Search for the cell housing the specified text and yield its (x, y) center coordinate. 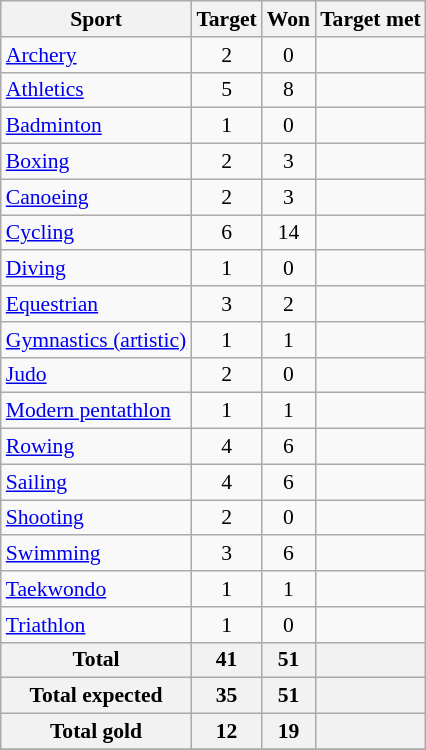
Cycling (96, 233)
8 (288, 90)
Modern pentathlon (96, 411)
Archery (96, 55)
Gymnastics (artistic) (96, 340)
Total expected (96, 696)
41 (226, 660)
Taekwondo (96, 589)
14 (288, 233)
Total (96, 660)
Won (288, 19)
12 (226, 732)
Badminton (96, 126)
35 (226, 696)
19 (288, 732)
Equestrian (96, 304)
Sailing (96, 482)
Target (226, 19)
Diving (96, 269)
Target met (370, 19)
5 (226, 90)
Canoeing (96, 197)
Swimming (96, 554)
Boxing (96, 162)
Total gold (96, 732)
Athletics (96, 90)
Shooting (96, 518)
Triathlon (96, 625)
Judo (96, 375)
Rowing (96, 447)
Sport (96, 19)
